Scan for the cell matching the given text and deliver its (X, Y) coordinate at center. 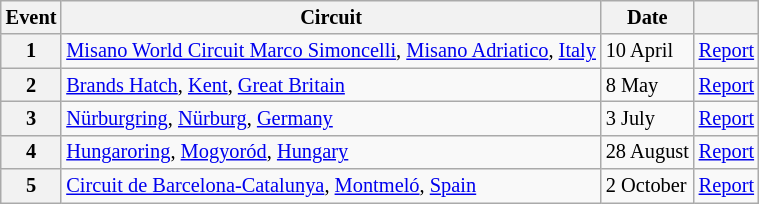
28 August (648, 152)
8 May (648, 85)
3 July (648, 118)
10 April (648, 51)
4 (32, 152)
1 (32, 51)
2 October (648, 186)
Misano World Circuit Marco Simoncelli, Misano Adriatico, Italy (330, 51)
3 (32, 118)
Event (32, 17)
Hungaroring, Mogyoród, Hungary (330, 152)
Date (648, 17)
Circuit (330, 17)
2 (32, 85)
5 (32, 186)
Circuit de Barcelona-Catalunya, Montmeló, Spain (330, 186)
Nürburgring, Nürburg, Germany (330, 118)
Brands Hatch, Kent, Great Britain (330, 85)
